Capture the cell that displays the provided text and extract its [X, Y] central coordinate. 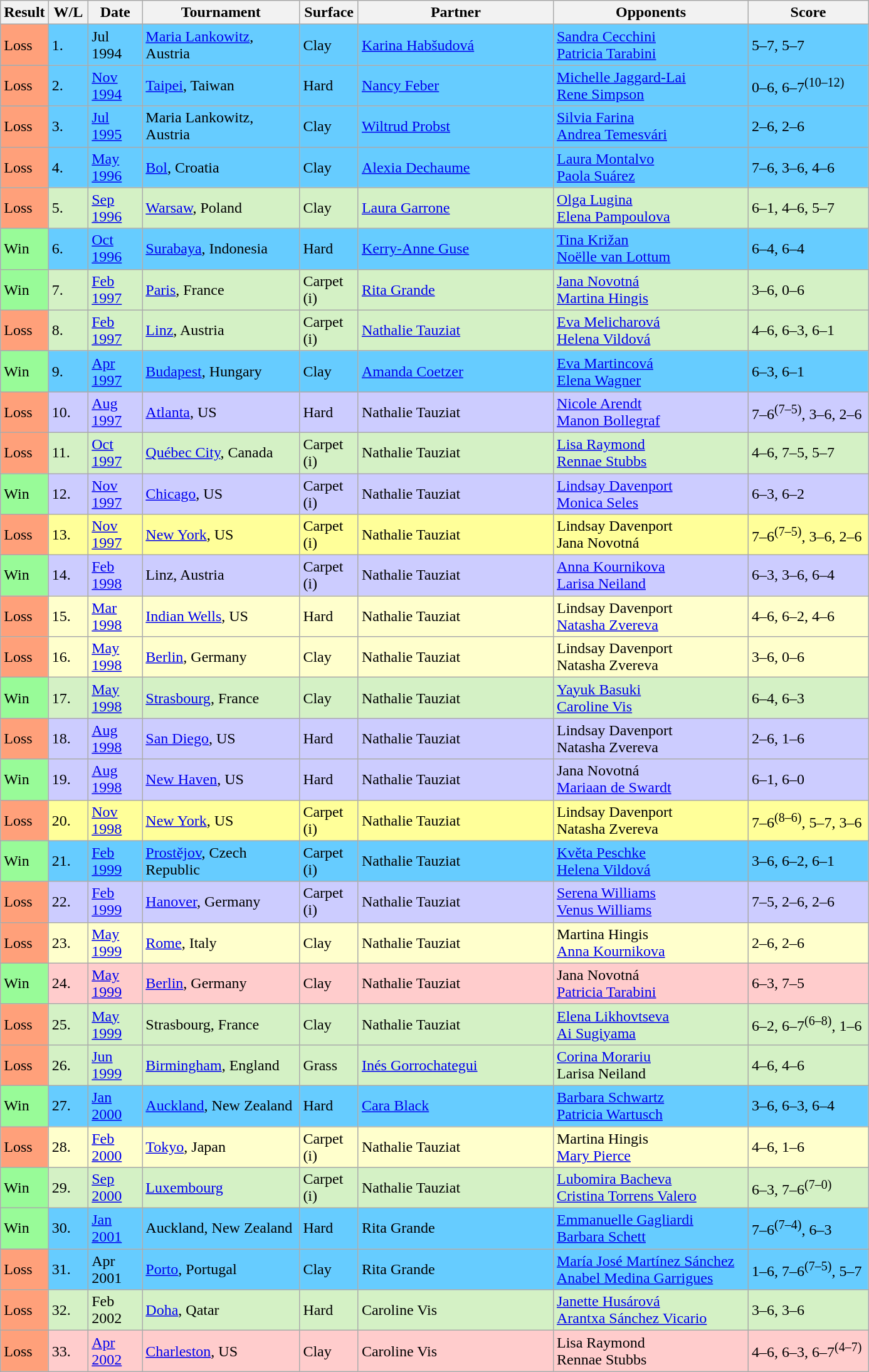
4. [68, 167]
29. [68, 1188]
Date [115, 13]
6–3, 7–5 [809, 984]
6–1, 4–6, 5–7 [809, 208]
Surface [329, 13]
Oct 1997 [115, 453]
Alexia Dechaume [455, 167]
7. [68, 290]
6–4, 6–4 [809, 248]
6–3, 7–6(7–0) [809, 1188]
Doha, Qatar [221, 1310]
Olga Lugina Elena Pampoulova [651, 208]
5. [68, 208]
Eva Martincová Elena Wagner [651, 371]
7–6(7–4), 6–3 [809, 1228]
31. [68, 1270]
Lindsay Davenport Monica Seles [651, 493]
Sep 2000 [115, 1188]
6–1, 6–0 [809, 779]
Barbara Schwartz Patricia Wartusch [651, 1105]
Mar 1998 [115, 616]
Inés Gorrochategui [455, 1065]
Indian Wells, US [221, 616]
Nancy Feber [455, 85]
Tina Križan Noëlle van Lottum [651, 248]
Jana Novotná Mariaan de Swardt [651, 779]
Nov 1998 [115, 821]
4–6, 6–2, 4–6 [809, 616]
Anna Kournikova Larisa Neiland [651, 576]
27. [68, 1105]
Wiltrud Probst [455, 127]
Luxembourg [221, 1188]
6–3, 6–2 [809, 493]
San Diego, US [221, 739]
7–6(8–6), 5–7, 3–6 [809, 821]
Emmanuelle Gagliardi Barbara Schett [651, 1228]
Paris, France [221, 290]
3–6, 6–2, 6–1 [809, 861]
Martina Hingis Mary Pierce [651, 1147]
4–6, 4–6 [809, 1065]
Birmingham, England [221, 1065]
María José Martínez Sánchez Anabel Medina Garrigues [651, 1270]
19. [68, 779]
25. [68, 1024]
Tokyo, Japan [221, 1147]
Sandra Cecchini Patricia Tarabini [651, 45]
32. [68, 1310]
8. [68, 330]
Porto, Portugal [221, 1270]
Serena Williams Venus Williams [651, 902]
7–5, 2–6, 2–6 [809, 902]
Result [24, 13]
16. [68, 657]
0–6, 6–7(10–12) [809, 85]
Chicago, US [221, 493]
17. [68, 698]
Feb 2002 [115, 1310]
1–6, 7–6(7–5), 5–7 [809, 1270]
Lindsay Davenport Jana Novotná [651, 534]
4–6, 6–3, 6–1 [809, 330]
Nicole Arendt Manon Bollegraf [651, 412]
Feb 1998 [115, 576]
Bol, Croatia [221, 167]
May 1996 [115, 167]
Apr 1997 [115, 371]
Elena Likhovtseva Ai Sugiyama [651, 1024]
Janette Husárová Arantxa Sánchez Vicario [651, 1310]
Apr 2001 [115, 1270]
W/L [68, 13]
Tournament [221, 13]
9. [68, 371]
Kerry-Anne Guse [455, 248]
Jun 1999 [115, 1065]
20. [68, 821]
1. [68, 45]
28. [68, 1147]
New Haven, US [221, 779]
Feb 2000 [115, 1147]
4–6, 7–5, 5–7 [809, 453]
Atlanta, US [221, 412]
33. [68, 1351]
Jana Novotná Patricia Tarabini [651, 984]
Taipei, Taiwan [221, 85]
4–6, 1–6 [809, 1147]
Laura Montalvo Paola Suárez [651, 167]
Grass [329, 1065]
Laura Garrone [455, 208]
Apr 2002 [115, 1351]
Eva Melicharová Helena Vildová [651, 330]
Jan 2000 [115, 1105]
Budapest, Hungary [221, 371]
Karina Habšudová [455, 45]
Oct 1996 [115, 248]
Opponents [651, 13]
Yayuk Basuki Caroline Vis [651, 698]
Partner [455, 13]
Prostějov, Czech Republic [221, 861]
Jul 1994 [115, 45]
11. [68, 453]
14. [68, 576]
6–4, 6–3 [809, 698]
Lubomira Bacheva Cristina Torrens Valero [651, 1188]
Sep 1996 [115, 208]
10. [68, 412]
3–6, 3–6 [809, 1310]
22. [68, 902]
6–3, 6–1 [809, 371]
Rome, Italy [221, 942]
4–6, 6–3, 6–7(4–7) [809, 1351]
13. [68, 534]
21. [68, 861]
Corina Morariu Larisa Neiland [651, 1065]
5–7, 5–7 [809, 45]
Hanover, Germany [221, 902]
Charleston, US [221, 1351]
Jul 1995 [115, 127]
6–3, 3–6, 6–4 [809, 576]
Québec City, Canada [221, 453]
Aug 1997 [115, 412]
Amanda Coetzer [455, 371]
3. [68, 127]
2–6, 1–6 [809, 739]
26. [68, 1065]
Martina Hingis Anna Kournikova [651, 942]
Warsaw, Poland [221, 208]
Silvia Farina Andrea Temesvári [651, 127]
30. [68, 1228]
6–2, 6–7(6–8), 1–6 [809, 1024]
Jan 2001 [115, 1228]
Nov 1994 [115, 85]
12. [68, 493]
18. [68, 739]
Cara Black [455, 1105]
7–6, 3–6, 4–6 [809, 167]
24. [68, 984]
3–6, 6–3, 6–4 [809, 1105]
Květa Peschke Helena Vildová [651, 861]
23. [68, 942]
Score [809, 13]
Jana Novotná Martina Hingis [651, 290]
Surabaya, Indonesia [221, 248]
15. [68, 616]
2. [68, 85]
Michelle Jaggard-Lai Rene Simpson [651, 85]
6. [68, 248]
